Search for the cell housing the specified text and yield its [X, Y] center coordinate. 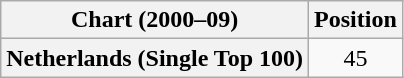
45 [356, 58]
Chart (2000–09) [155, 20]
Position [356, 20]
Netherlands (Single Top 100) [155, 58]
